Identify which cell holds the provided text, then report its [x, y] central coordinate. 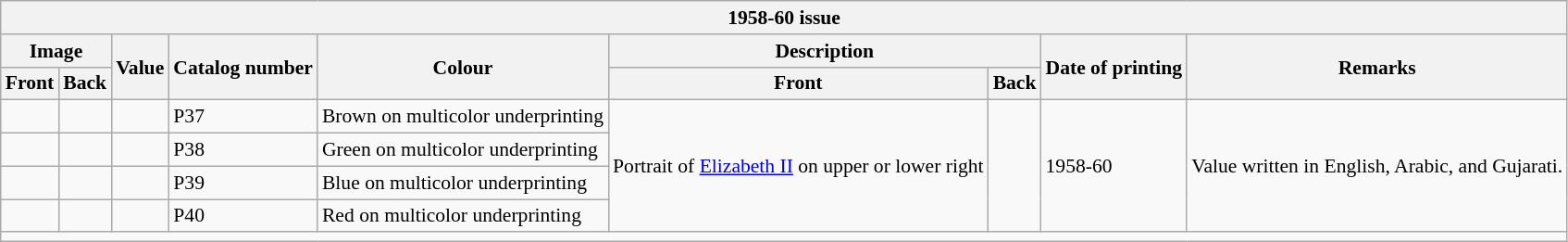
Portrait of Elizabeth II on upper or lower right [798, 166]
P38 [243, 150]
Catalog number [243, 67]
Brown on multicolor underprinting [463, 117]
Blue on multicolor underprinting [463, 183]
1958-60 issue [785, 18]
Remarks [1377, 67]
P39 [243, 183]
P37 [243, 117]
Date of printing [1114, 67]
Red on multicolor underprinting [463, 216]
Value written in English, Arabic, and Gujarati. [1377, 166]
P40 [243, 216]
1958-60 [1114, 166]
Value [140, 67]
Image [56, 51]
Colour [463, 67]
Description [824, 51]
Green on multicolor underprinting [463, 150]
